Determine the (x, y) coordinate at the center of the cell enclosing the given text.  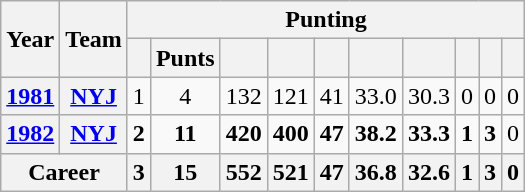
Punting (326, 20)
121 (290, 96)
400 (290, 134)
Team (94, 39)
38.2 (376, 134)
Year (30, 39)
33.3 (428, 134)
15 (185, 172)
521 (290, 172)
1982 (30, 134)
Punts (185, 58)
32.6 (428, 172)
4 (185, 96)
1981 (30, 96)
Career (64, 172)
33.0 (376, 96)
132 (244, 96)
30.3 (428, 96)
11 (185, 134)
2 (138, 134)
420 (244, 134)
552 (244, 172)
36.8 (376, 172)
41 (332, 96)
